Output the [x, y] coordinate of the center of the cell containing the given text.  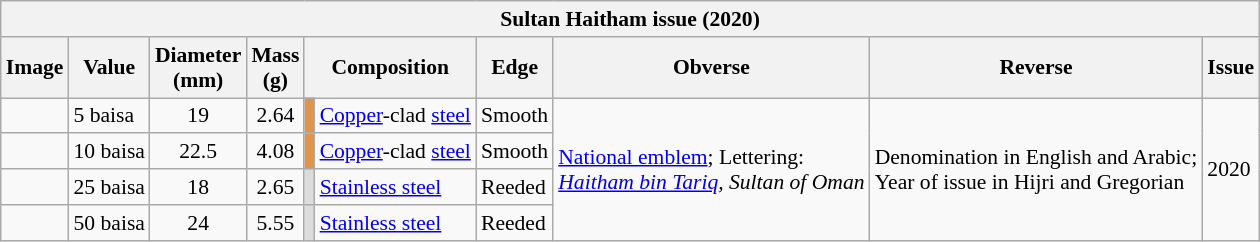
2.65 [275, 187]
10 baisa [108, 151]
24 [198, 222]
Mass(g) [275, 66]
Composition [390, 66]
Denomination in English and Arabic;Year of issue in Hijri and Gregorian [1036, 169]
19 [198, 116]
National emblem; Lettering: Haitham bin Tariq, Sultan of Oman [711, 169]
22.5 [198, 151]
5.55 [275, 222]
Image [35, 66]
2.64 [275, 116]
2020 [1230, 169]
Value [108, 66]
18 [198, 187]
4.08 [275, 151]
Edge [514, 66]
25 baisa [108, 187]
Issue [1230, 66]
Reverse [1036, 66]
Diameter(mm) [198, 66]
50 baisa [108, 222]
Obverse [711, 66]
Sultan Haitham issue (2020) [630, 19]
5 baisa [108, 116]
